Return the [x, y] coordinate for the center point of the cell that contains the specified text.  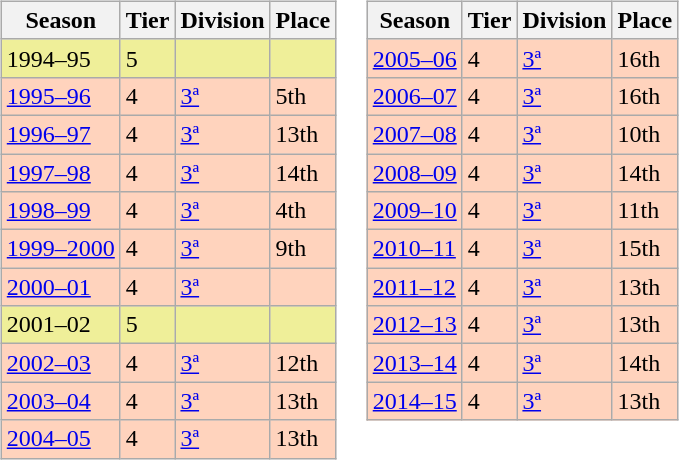
9th [303, 249]
1999–2000 [60, 249]
2013–14 [414, 363]
2005–06 [414, 58]
5th [303, 96]
2006–07 [414, 96]
2010–11 [414, 249]
1998–99 [60, 211]
11th [645, 211]
4th [303, 211]
1996–97 [60, 134]
2009–10 [414, 211]
2008–09 [414, 173]
2014–15 [414, 401]
10th [645, 134]
2007–08 [414, 134]
2001–02 [60, 325]
2004–05 [60, 439]
12th [303, 363]
2003–04 [60, 401]
2002–03 [60, 363]
1997–98 [60, 173]
2012–13 [414, 325]
1995–96 [60, 96]
2011–12 [414, 287]
1994–95 [60, 58]
2000–01 [60, 287]
15th [645, 249]
